For the text-containing cell, return its midpoint in (x, y) coordinate format. 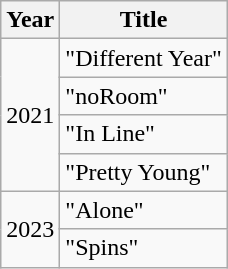
2023 (30, 229)
2021 (30, 115)
Title (144, 20)
"Different Year" (144, 58)
Year (30, 20)
"In Line" (144, 134)
"Spins" (144, 248)
"noRoom" (144, 96)
"Pretty Young" (144, 172)
"Alone" (144, 210)
